Capture the cell that displays the provided text and extract its [X, Y] central coordinate. 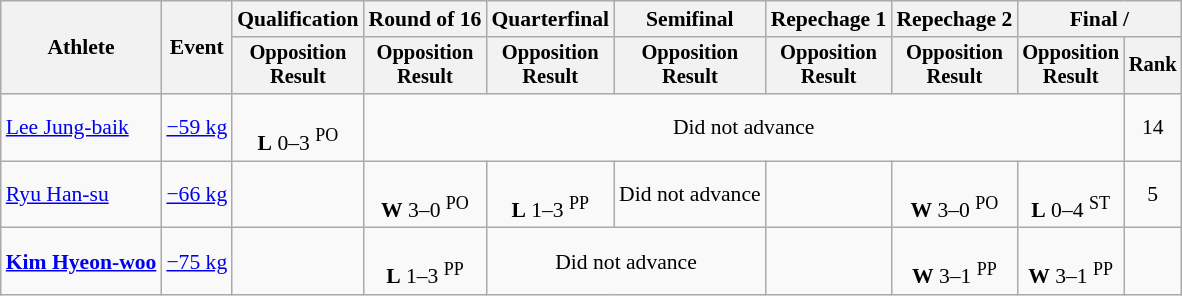
−75 kg [196, 262]
Qualification [298, 19]
Round of 16 [426, 19]
−59 kg [196, 128]
Rank [1153, 66]
Ryu Han-su [82, 194]
−66 kg [196, 194]
Final / [1099, 19]
5 [1153, 194]
Event [196, 48]
Semifinal [690, 19]
Athlete [82, 48]
L 0–4 ST [1070, 194]
L 0–3 PO [298, 128]
Lee Jung-baik [82, 128]
14 [1153, 128]
Repechage 2 [954, 19]
Quarterfinal [550, 19]
Repechage 1 [829, 19]
Kim Hyeon-woo [82, 262]
